Find where the given text appears and provide that cell's center as (X, Y) coordinate. 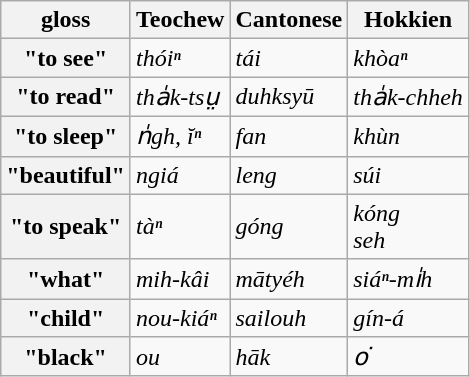
mih-kâi (180, 279)
gín-á (408, 318)
Hokkien (408, 20)
Cantonese (289, 20)
thóiⁿ (180, 58)
"black" (66, 357)
"to read" (66, 97)
sailouh (289, 318)
gloss (66, 20)
"what" (66, 279)
tha̍k-tsṳ (180, 97)
nou-kiáⁿ (180, 318)
góng (289, 226)
"beautiful" (66, 175)
"to speak" (66, 226)
hāk (289, 357)
duhksyū (289, 97)
"to see" (66, 58)
tái (289, 58)
ngiá (180, 175)
kóng seh (408, 226)
siáⁿ-mi̍h (408, 279)
súi (408, 175)
tàⁿ (180, 226)
mātyéh (289, 279)
khùn (408, 136)
ou (180, 357)
khòaⁿ (408, 58)
o͘ (408, 357)
tha̍k-chheh (408, 97)
"child" (66, 318)
n̍gh, ĭⁿ (180, 136)
"to sleep" (66, 136)
fan (289, 136)
leng (289, 175)
Teochew (180, 20)
